Detect which cell encompasses the target text, then output its [X, Y] center coordinate. 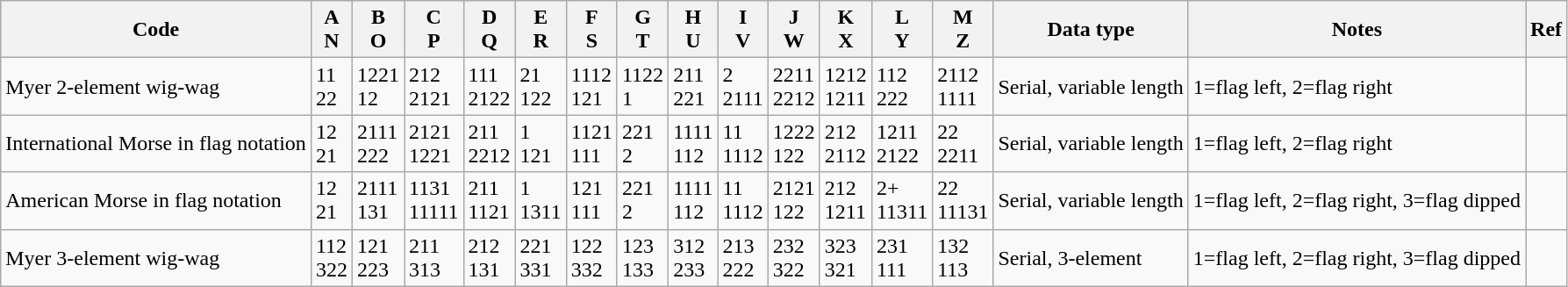
231111 [902, 258]
ER [541, 30]
AN [332, 30]
12121211 [846, 86]
122112 [377, 86]
Ref [1546, 30]
2122121 [434, 86]
2121211 [846, 200]
1222122 [793, 144]
12112122 [902, 144]
2121122 [793, 200]
JW [793, 30]
DQ [490, 30]
2122112 [846, 144]
International Morse in flag notation [156, 144]
323321 [846, 258]
2111121 [490, 200]
113111111 [434, 200]
212131 [490, 258]
112322 [332, 258]
GT [642, 30]
Myer 2-element wig-wag [156, 86]
American Morse in flag notation [156, 200]
Myer 3-element wig-wag [156, 258]
KX [846, 30]
213222 [742, 258]
FS [591, 30]
211221 [693, 86]
11311 [541, 200]
HU [693, 30]
1121 [541, 144]
1112122 [490, 86]
2111222 [377, 144]
22112212 [793, 86]
2111131 [377, 200]
112222 [902, 86]
MZ [963, 30]
132113 [963, 258]
1121111 [591, 144]
21122 [541, 86]
11221 [642, 86]
Code [156, 30]
Data type [1091, 30]
1112121 [591, 86]
312233 [693, 258]
211313 [434, 258]
1122 [332, 86]
CP [434, 30]
121111 [591, 200]
BO [377, 30]
232322 [793, 258]
123133 [642, 258]
122332 [591, 258]
LY [902, 30]
22111 [742, 86]
Notes [1357, 30]
222211 [963, 144]
21121111 [963, 86]
2211131 [963, 200]
221331 [541, 258]
21211221 [434, 144]
Serial, 3-element [1091, 258]
IV [742, 30]
2112212 [490, 144]
121223 [377, 258]
2+11311 [902, 200]
